Search for the cell housing the specified text and yield its [X, Y] center coordinate. 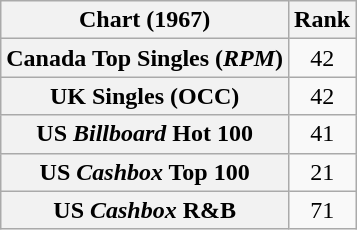
US Cashbox R&B [145, 210]
US Billboard Hot 100 [145, 134]
71 [322, 210]
21 [322, 172]
41 [322, 134]
UK Singles (OCC) [145, 96]
US Cashbox Top 100 [145, 172]
Chart (1967) [145, 20]
Canada Top Singles (RPM) [145, 58]
Rank [322, 20]
